From the cell containing the given text, extract its center point as [x, y] coordinate. 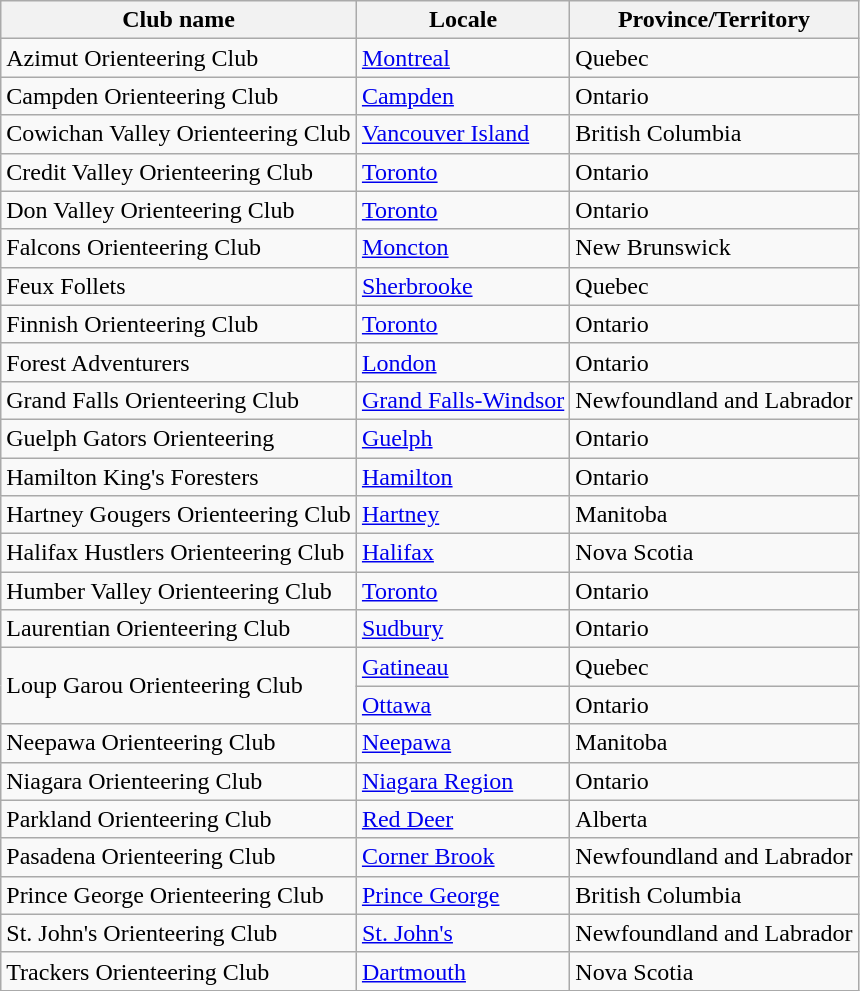
Hamilton King's Foresters [179, 477]
Neepawa [462, 743]
Hartney Gougers Orienteering Club [179, 515]
Ottawa [462, 705]
London [462, 362]
Forest Adventurers [179, 362]
Trackers Orienteering Club [179, 971]
Alberta [714, 819]
Neepawa Orienteering Club [179, 743]
Prince George [462, 895]
Sudbury [462, 629]
Hamilton [462, 477]
Club name [179, 20]
New Brunswick [714, 248]
Grand Falls Orienteering Club [179, 400]
Campden [462, 96]
Gatineau [462, 667]
Finnish Orienteering Club [179, 324]
Grand Falls-Windsor [462, 400]
Guelph [462, 438]
St. John's Orienteering Club [179, 933]
St. John's [462, 933]
Credit Valley Orienteering Club [179, 172]
Loup Garou Orienteering Club [179, 686]
Humber Valley Orienteering Club [179, 591]
Montreal [462, 58]
Red Deer [462, 819]
Niagara Region [462, 781]
Guelph Gators Orienteering [179, 438]
Azimut Orienteering Club [179, 58]
Halifax Hustlers Orienteering Club [179, 553]
Locale [462, 20]
Sherbrooke [462, 286]
Don Valley Orienteering Club [179, 210]
Parkland Orienteering Club [179, 819]
Pasadena Orienteering Club [179, 857]
Halifax [462, 553]
Prince George Orienteering Club [179, 895]
Province/Territory [714, 20]
Falcons Orienteering Club [179, 248]
Campden Orienteering Club [179, 96]
Cowichan Valley Orienteering Club [179, 134]
Hartney [462, 515]
Feux Follets [179, 286]
Moncton [462, 248]
Laurentian Orienteering Club [179, 629]
Dartmouth [462, 971]
Vancouver Island [462, 134]
Niagara Orienteering Club [179, 781]
Corner Brook [462, 857]
